Search for the cell housing the specified text and yield its [x, y] center coordinate. 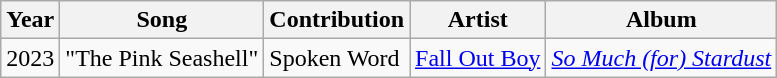
Album [662, 20]
Spoken Word [337, 58]
So Much (for) Stardust [662, 58]
Year [30, 20]
Fall Out Boy [478, 58]
2023 [30, 58]
Contribution [337, 20]
Song [162, 20]
"The Pink Seashell" [162, 58]
Artist [478, 20]
